Capture the cell that displays the provided text and extract its [X, Y] central coordinate. 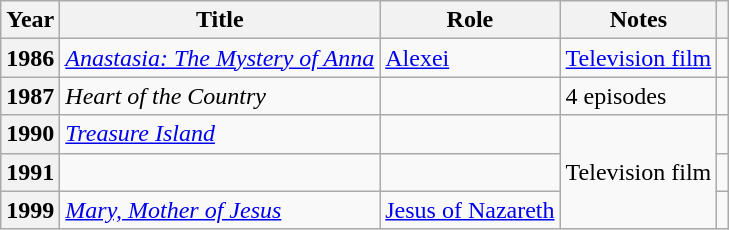
Role [470, 20]
1990 [30, 134]
Treasure Island [220, 134]
1986 [30, 58]
Alexei [470, 58]
Title [220, 20]
4 episodes [638, 96]
Mary, Mother of Jesus [220, 210]
Anastasia: The Mystery of Anna [220, 58]
Heart of the Country [220, 96]
Jesus of Nazareth [470, 210]
1987 [30, 96]
1991 [30, 172]
1999 [30, 210]
Year [30, 20]
Notes [638, 20]
